Find where the given text appears and provide that cell's center as [X, Y] coordinate. 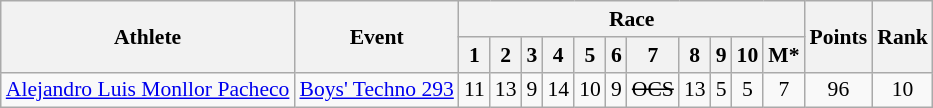
4 [558, 55]
OCS [653, 90]
1 [474, 55]
Points [839, 36]
Race [632, 19]
14 [558, 90]
Alejandro Luis Monllor Pacheco [148, 90]
96 [839, 90]
6 [616, 55]
Event [376, 36]
M* [784, 55]
2 [506, 55]
Boys' Techno 293 [376, 90]
8 [695, 55]
11 [474, 90]
3 [532, 55]
Athlete [148, 36]
Rank [902, 36]
